Output the [x, y] coordinate of the center of the cell containing the given text.  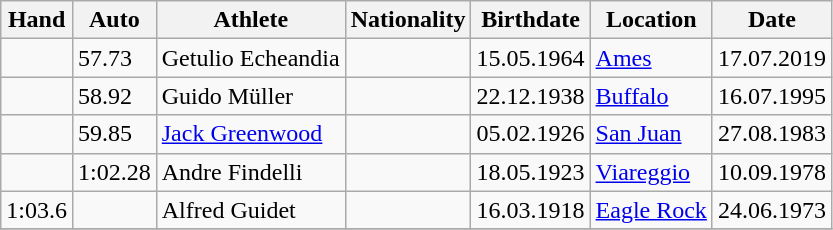
Buffalo [651, 96]
16.03.1918 [530, 210]
Nationality [408, 20]
18.05.1923 [530, 172]
Viareggio [651, 172]
17.07.2019 [772, 58]
15.05.1964 [530, 58]
Birthdate [530, 20]
San Juan [651, 134]
10.09.1978 [772, 172]
58.92 [114, 96]
Guido Müller [250, 96]
59.85 [114, 134]
Hand [37, 20]
05.02.1926 [530, 134]
Auto [114, 20]
Athlete [250, 20]
Location [651, 20]
Ames [651, 58]
22.12.1938 [530, 96]
57.73 [114, 58]
Getulio Echeandia [250, 58]
1:02.28 [114, 172]
27.08.1983 [772, 134]
1:03.6 [37, 210]
Eagle Rock [651, 210]
Date [772, 20]
Jack Greenwood [250, 134]
Alfred Guidet [250, 210]
16.07.1995 [772, 96]
24.06.1973 [772, 210]
Andre Findelli [250, 172]
